Search for the cell housing the specified text and yield its [X, Y] center coordinate. 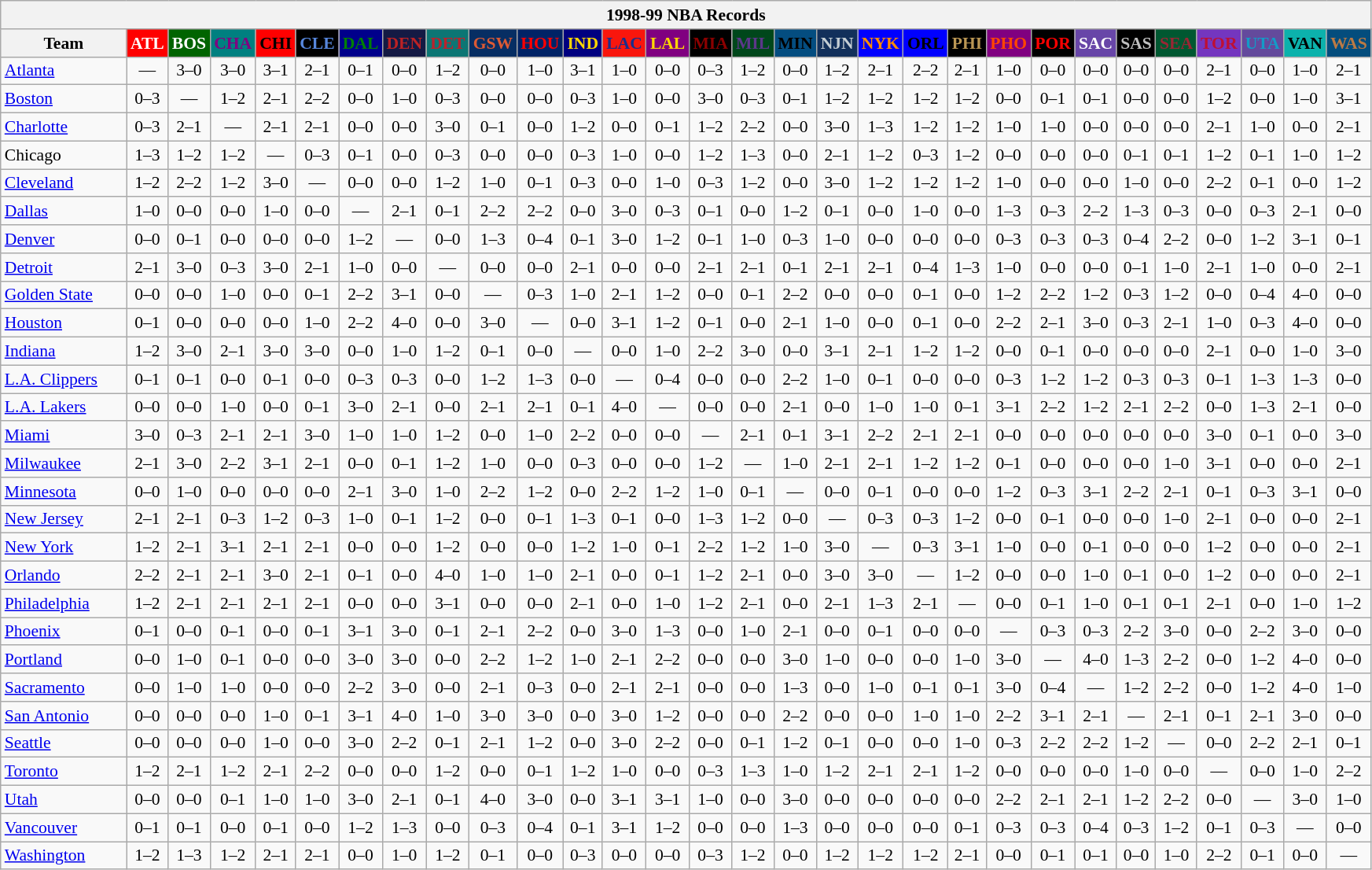
Houston [64, 323]
GSW [494, 43]
Chicago [64, 155]
CHA [233, 43]
DAL [361, 43]
SAC [1096, 43]
UTA [1263, 43]
New York [64, 547]
Golden State [64, 295]
PHI [967, 43]
L.A. Clippers [64, 379]
Atlanta [64, 71]
SAS [1136, 43]
IND [583, 43]
ATL [148, 43]
LAL [668, 43]
NYK [881, 43]
Dallas [64, 212]
Washington [64, 856]
TOR [1219, 43]
Vancouver [64, 828]
SEA [1176, 43]
Portland [64, 660]
San Antonio [64, 716]
WAS [1349, 43]
NJN [837, 43]
Phoenix [64, 632]
1998-99 NBA Records [686, 15]
HOU [539, 43]
Philadelphia [64, 603]
POR [1053, 43]
DEN [404, 43]
New Jersey [64, 519]
Team [64, 43]
Denver [64, 239]
Milwaukee [64, 463]
Indiana [64, 352]
Seattle [64, 743]
Miami [64, 436]
Utah [64, 800]
Boston [64, 99]
ORL [926, 43]
MIN [795, 43]
Orlando [64, 576]
VAN [1305, 43]
LAC [624, 43]
MIA [710, 43]
BOS [189, 43]
MIL [753, 43]
Charlotte [64, 127]
Cleveland [64, 183]
Minnesota [64, 492]
Toronto [64, 772]
Detroit [64, 267]
DET [448, 43]
L.A. Lakers [64, 407]
CLE [318, 43]
CHI [275, 43]
Sacramento [64, 688]
PHO [1008, 43]
